From the cell containing the given text, extract its center point as (x, y) coordinate. 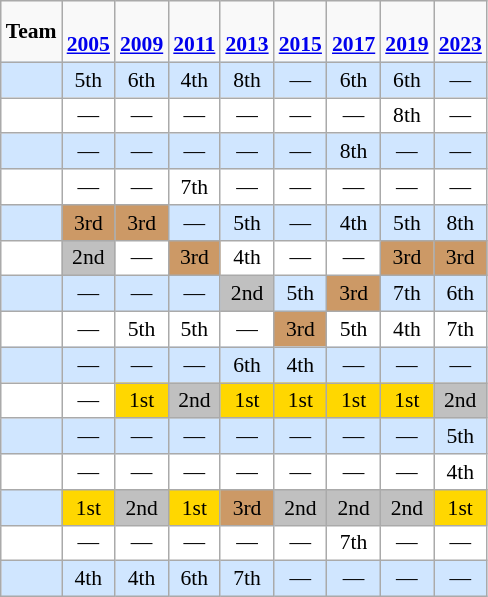
2015 (300, 32)
2013 (246, 32)
Team (32, 32)
2011 (194, 32)
2005 (88, 32)
2023 (460, 32)
2017 (354, 32)
2019 (406, 32)
2009 (142, 32)
